Determine the [x, y] coordinate at the center of the cell enclosing the given text.  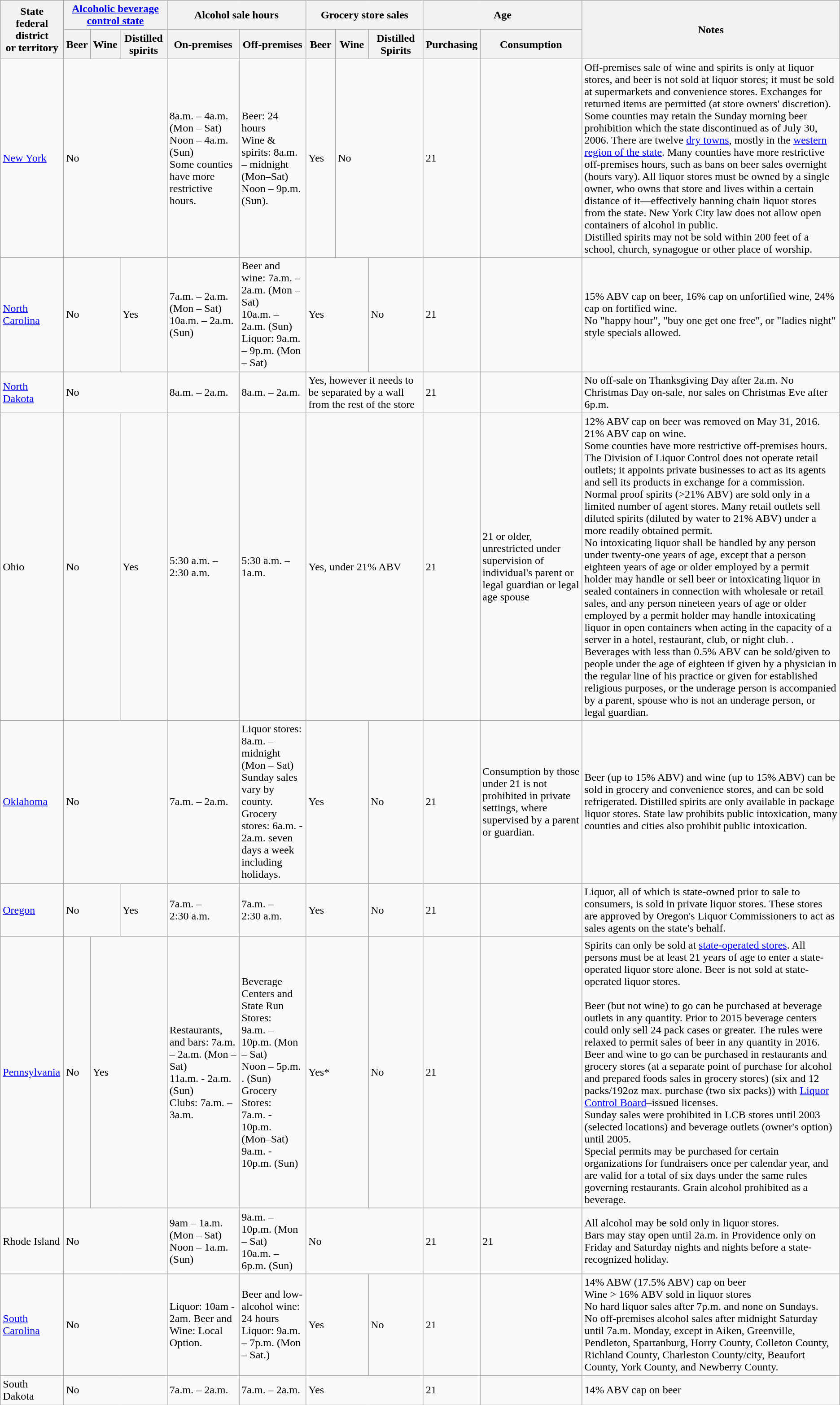
Rhode Island [32, 1241]
14% ABV cap on beer [711, 1390]
New York [32, 158]
Yes, however it needs to be separated by a wall from the rest of the store [364, 392]
Oklahoma [32, 802]
Consumption [531, 44]
Statefederal district or territory [32, 30]
9a.m. – 10p.m. (Mon – Sat) 10a.m. – 6p.m. (Sun) [273, 1241]
Beer and low-alcohol wine: 24 hours Liquor: 9a.m. – 7p.m. (Mon – Sat.) [273, 1325]
Ohio [32, 567]
Beer: 24 hours Wine & spirits: 8a.m. – midnight (Mon–Sat) Noon – 9p.m. (Sun). [273, 158]
Alcohol sale hours [236, 15]
South Dakota [32, 1390]
Alcoholic beverage control state [116, 15]
South Carolina [32, 1325]
Off-premises [273, 44]
Distilled spirits [144, 44]
5:30 a.m. – 2:30 a.m. [203, 567]
Purchasing [451, 44]
Yes* [337, 1072]
5:30 a.m. – 1a.m. [273, 567]
8a.m. – 4a.m. (Mon – Sat) Noon – 4a.m. (Sun) Some counties have more restrictive hours. [203, 158]
Yes, under 21% ABV [364, 567]
North Carolina [32, 315]
Pennsylvania [32, 1072]
Distilled Spirits [396, 44]
Beverage Centers and State Run Stores:9a.m. – 10p.m. (Mon – Sat) Noon – 5p.m. . (Sun)Grocery Stores:7a.m. - 10p.m. (Mon–Sat)9a.m. - 10p.m. (Sun) [273, 1072]
No off-sale on Thanksgiving Day after 2a.m. No Christmas Day on-sale, nor sales on Christmas Eve after 6p.m. [711, 392]
Grocery store sales [364, 15]
Oregon [32, 910]
Restaurants, and bars: 7a.m. – 2a.m. (Mon – Sat) 11a.m. - 2a.m. (Sun) Clubs: 7a.m. – 3a.m. [203, 1072]
21 or older, unrestricted under supervision of individual's parent or legal guardian or legal age spouse [531, 567]
Liquor stores: 8a.m. – midnight (Mon – Sat)Sunday sales vary by county.Grocery stores: 6a.m. - 2a.m. seven days a week including holidays. [273, 802]
Liquor: 10am - 2am. Beer and Wine: Local Option. [203, 1325]
Age [503, 15]
On-premises [203, 44]
Notes [711, 30]
9am – 1a.m. (Mon – Sat) Noon – 1a.m. (Sun) [203, 1241]
Beer and wine: 7a.m. – 2a.m. (Mon – Sat) 10a.m. – 2a.m. (Sun) Liquor: 9a.m. – 9p.m. (Mon – Sat) [273, 315]
Consumption by those under 21 is not prohibited in private settings, where supervised by a parent or guardian. [531, 802]
7a.m. – 2a.m. (Mon – Sat) 10a.m. – 2a.m. (Sun) [203, 315]
North Dakota [32, 392]
